Capture the cell that displays the provided text and extract its (x, y) central coordinate. 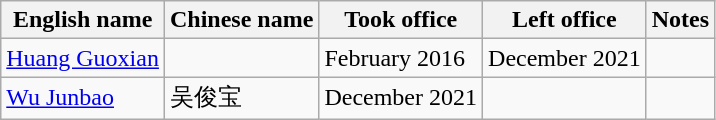
吴俊宝 (241, 98)
English name (83, 20)
February 2016 (401, 58)
Notes (680, 20)
Chinese name (241, 20)
Left office (565, 20)
Wu Junbao (83, 98)
Took office (401, 20)
Huang Guoxian (83, 58)
